Provide the [x, y] coordinate of the cell's center where the given text is located.  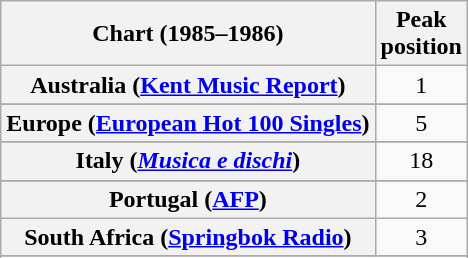
2 [421, 199]
Portugal (AFP) [188, 199]
Europe (European Hot 100 Singles) [188, 123]
South Africa (Springbok Radio) [188, 237]
Chart (1985–1986) [188, 34]
5 [421, 123]
18 [421, 161]
1 [421, 85]
3 [421, 237]
Peakposition [421, 34]
Australia (Kent Music Report) [188, 85]
Italy (Musica e dischi) [188, 161]
